Detect which cell encompasses the target text, then output its [X, Y] center coordinate. 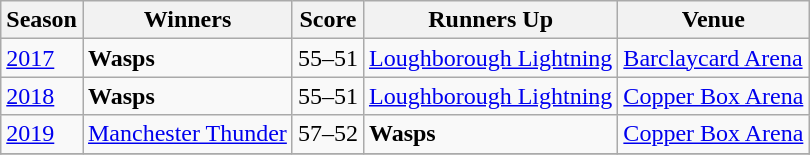
Score [328, 20]
Manchester Thunder [187, 134]
Barclaycard Arena [714, 58]
57–52 [328, 134]
Runners Up [490, 20]
2017 [42, 58]
Venue [714, 20]
2018 [42, 96]
Season [42, 20]
2019 [42, 134]
Winners [187, 20]
